Search for the cell housing the specified text and yield its [X, Y] center coordinate. 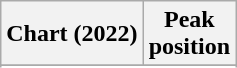
Peakposition [189, 34]
Chart (2022) [72, 34]
